Output the [x, y] coordinate of the center of the cell containing the given text.  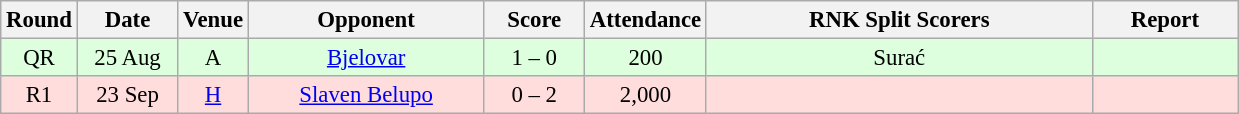
23 Sep [128, 95]
Report [1165, 20]
A [214, 58]
Bjelovar [366, 58]
25 Aug [128, 58]
0 – 2 [534, 95]
Surać [899, 58]
QR [39, 58]
RNK Split Scorers [899, 20]
Venue [214, 20]
Slaven Belupo [366, 95]
Opponent [366, 20]
R1 [39, 95]
H [214, 95]
1 – 0 [534, 58]
200 [646, 58]
2,000 [646, 95]
Score [534, 20]
Attendance [646, 20]
Round [39, 20]
Date [128, 20]
